Scan for the cell matching the given text and deliver its (X, Y) coordinate at center. 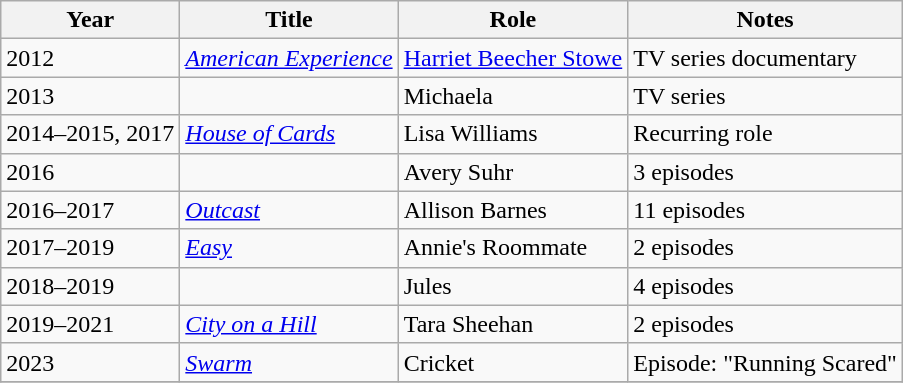
Easy (289, 248)
American Experience (289, 58)
Michaela (513, 96)
Episode: "Running Scared" (766, 362)
Outcast (289, 210)
Recurring role (766, 134)
2023 (90, 362)
Avery Suhr (513, 172)
Swarm (289, 362)
Cricket (513, 362)
2018–2019 (90, 286)
Jules (513, 286)
2016 (90, 172)
Notes (766, 20)
2019–2021 (90, 324)
Role (513, 20)
Year (90, 20)
TV series documentary (766, 58)
2014–2015, 2017 (90, 134)
Tara Sheehan (513, 324)
4 episodes (766, 286)
House of Cards (289, 134)
Annie's Roommate (513, 248)
2012 (90, 58)
2016–2017 (90, 210)
Allison Barnes (513, 210)
Harriet Beecher Stowe (513, 58)
11 episodes (766, 210)
City on a Hill (289, 324)
3 episodes (766, 172)
2013 (90, 96)
TV series (766, 96)
Title (289, 20)
2017–2019 (90, 248)
Lisa Williams (513, 134)
